Find where the given text appears and provide that cell's center as [X, Y] coordinate. 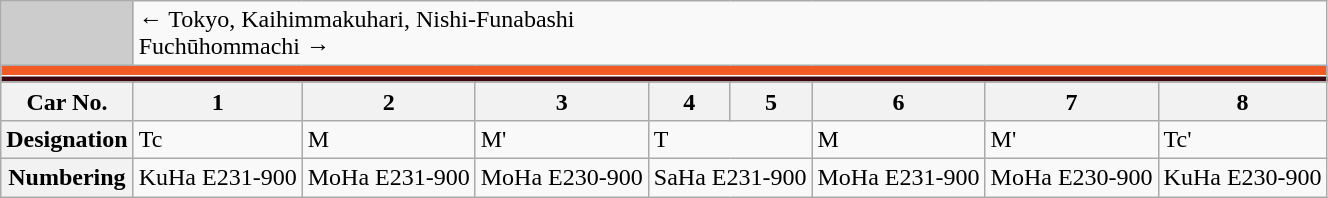
T [730, 139]
Car No. [67, 101]
KuHa E231-900 [218, 177]
Designation [67, 139]
2 [388, 101]
Numbering [67, 177]
7 [1072, 101]
4 [689, 101]
SaHa E231-900 [730, 177]
1 [218, 101]
← Tokyo, Kaihimmakuhari, Nishi-FunabashiFuchūhommachi → [730, 34]
Tc [218, 139]
8 [1242, 101]
Tc' [1242, 139]
6 [898, 101]
5 [771, 101]
3 [562, 101]
KuHa E230-900 [1242, 177]
